Capture the cell that displays the provided text and extract its [X, Y] central coordinate. 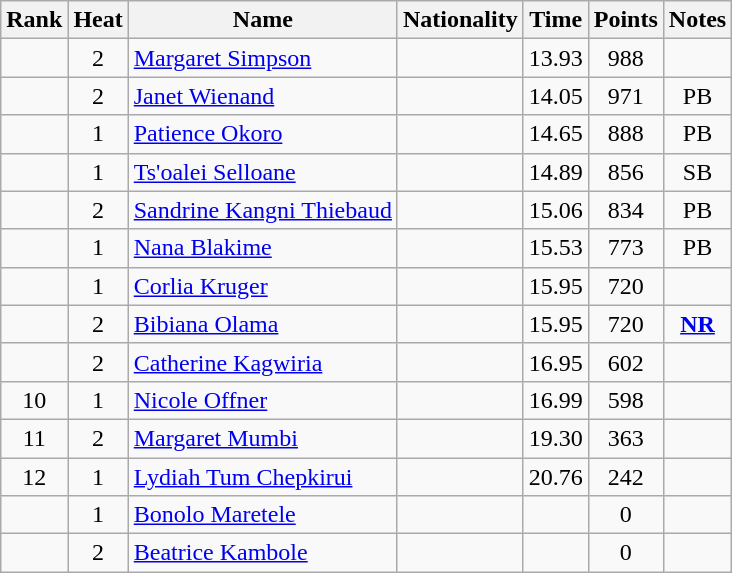
Bibiana Olama [262, 324]
Nationality [460, 20]
15.06 [556, 210]
Margaret Mumbi [262, 438]
14.65 [556, 134]
10 [34, 400]
Points [626, 20]
16.99 [556, 400]
598 [626, 400]
Corlia Kruger [262, 286]
Time [556, 20]
Notes [697, 20]
Rank [34, 20]
Bonolo Maretele [262, 515]
242 [626, 477]
602 [626, 362]
834 [626, 210]
14.89 [556, 172]
988 [626, 58]
14.05 [556, 96]
15.53 [556, 248]
11 [34, 438]
20.76 [556, 477]
Heat [98, 20]
773 [626, 248]
12 [34, 477]
Sandrine Kangni Thiebaud [262, 210]
SB [697, 172]
Janet Wienand [262, 96]
Ts'oalei Selloane [262, 172]
Lydiah Tum Chepkirui [262, 477]
Patience Okoro [262, 134]
363 [626, 438]
19.30 [556, 438]
971 [626, 96]
Margaret Simpson [262, 58]
888 [626, 134]
NR [697, 324]
Name [262, 20]
Nana Blakime [262, 248]
Nicole Offner [262, 400]
16.95 [556, 362]
856 [626, 172]
Beatrice Kambole [262, 553]
13.93 [556, 58]
Catherine Kagwiria [262, 362]
